Provide the (X, Y) coordinate of the cell's center where the given text is located.  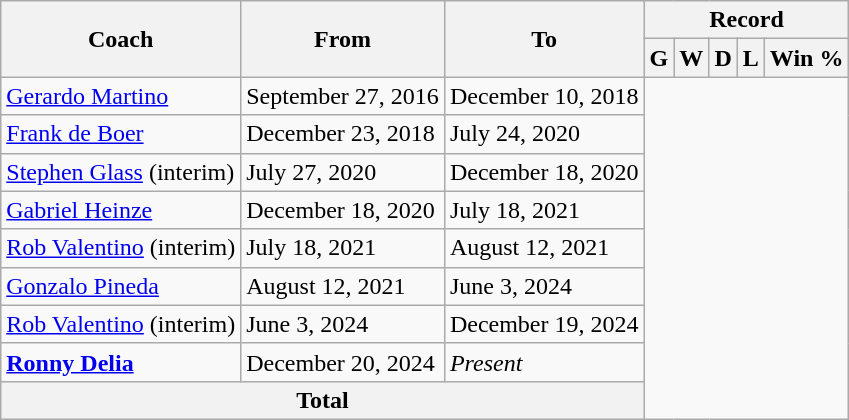
December 20, 2024 (343, 362)
L (750, 58)
Total (322, 400)
Win % (806, 58)
Present (544, 362)
July 27, 2020 (343, 172)
G (659, 58)
D (723, 58)
Gonzalo Pineda (121, 286)
Gabriel Heinze (121, 210)
December 23, 2018 (343, 134)
December 19, 2024 (544, 324)
Coach (121, 39)
July 24, 2020 (544, 134)
Stephen Glass (interim) (121, 172)
Frank de Boer (121, 134)
W (692, 58)
Gerardo Martino (121, 96)
December 10, 2018 (544, 96)
Ronny Delia (121, 362)
To (544, 39)
September 27, 2016 (343, 96)
Record (746, 20)
From (343, 39)
